Search for the cell housing the specified text and yield its [x, y] center coordinate. 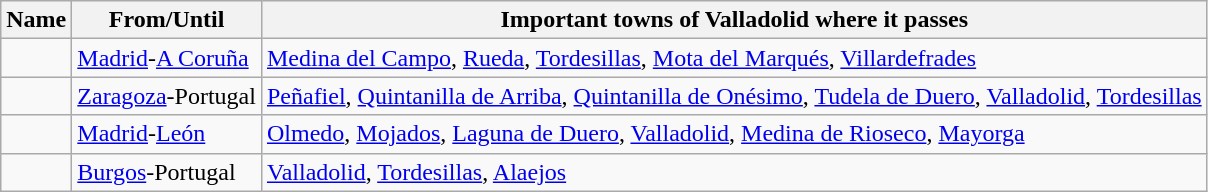
Zaragoza-Portugal [167, 96]
From/Until [167, 20]
Important towns of Valladolid where it passes [734, 20]
Madrid-León [167, 134]
Olmedo, Mojados, Laguna de Duero, Valladolid, Medina de Rioseco, Mayorga [734, 134]
Medina del Campo, Rueda, Tordesillas, Mota del Marqués, Villardefrades [734, 58]
Burgos-Portugal [167, 172]
Peñafiel, Quintanilla de Arriba, Quintanilla de Onésimo, Tudela de Duero, Valladolid, Tordesillas [734, 96]
Name [36, 20]
Valladolid, Tordesillas, Alaejos [734, 172]
Madrid-A Coruña [167, 58]
